Detect which cell encompasses the target text, then output its [x, y] center coordinate. 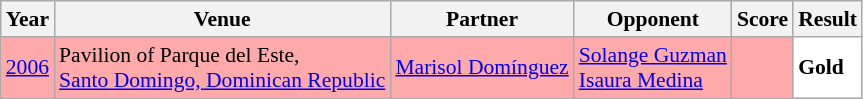
Gold [828, 68]
Partner [482, 19]
Result [828, 19]
Venue [222, 19]
Pavilion of Parque del Este,Santo Domingo, Dominican Republic [222, 68]
Year [28, 19]
Score [762, 19]
Opponent [653, 19]
2006 [28, 68]
Solange Guzman Isaura Medina [653, 68]
Marisol Domínguez [482, 68]
